Return the (x, y) coordinate for the center point of the cell that contains the specified text.  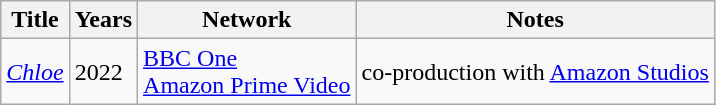
Network (247, 20)
2022 (103, 72)
Title (35, 20)
co-production with Amazon Studios (535, 72)
Chloe (35, 72)
Years (103, 20)
BBC OneAmazon Prime Video (247, 72)
Notes (535, 20)
